Return the [X, Y] coordinate for the center point of the cell that contains the specified text.  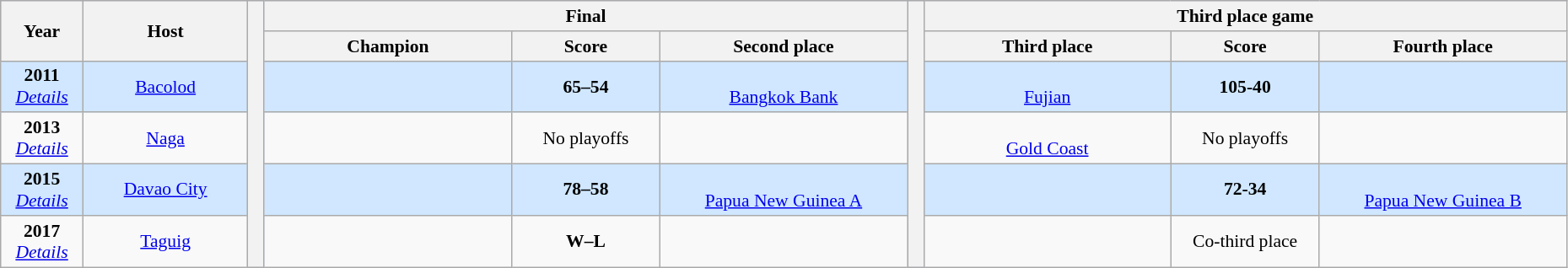
78–58 [586, 190]
Fourth place [1442, 46]
Co-third place [1245, 241]
Davao City [165, 190]
72-34 [1245, 190]
105-40 [1245, 86]
Third place [1048, 46]
Final [585, 16]
Naga [165, 138]
Second place [783, 46]
Papua New Guinea A [783, 190]
Third place game [1245, 16]
Fujian [1048, 86]
65–54 [586, 86]
2011Details [42, 86]
Bangkok Bank [783, 86]
Year [42, 30]
Papua New Guinea B [1442, 190]
2013Details [42, 138]
Gold Coast [1048, 138]
Host [165, 30]
Bacolod [165, 86]
Taguig [165, 241]
2017Details [42, 241]
W–L [586, 241]
2015Details [42, 190]
Champion [388, 46]
